Detect which cell encompasses the target text, then output its (x, y) center coordinate. 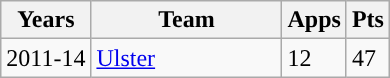
Years (46, 20)
Team (186, 20)
47 (368, 58)
2011-14 (46, 58)
Pts (368, 20)
Apps (314, 20)
12 (314, 58)
Ulster (186, 58)
